Capture the cell that displays the provided text and extract its [X, Y] central coordinate. 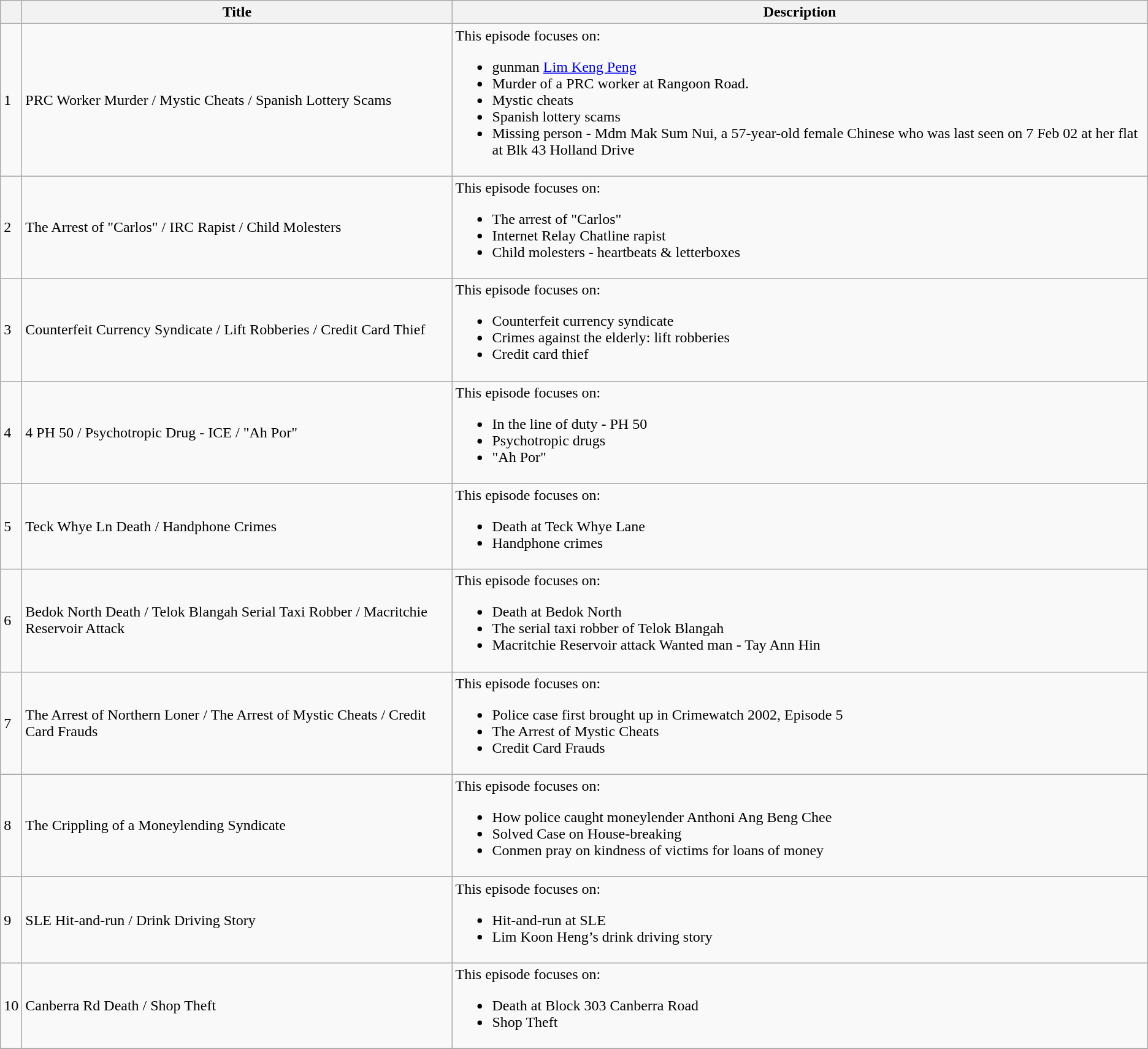
2 [11, 227]
This episode focuses on:Counterfeit currency syndicateCrimes against the elderly: lift robberiesCredit card thief [800, 330]
This episode focuses on:Police case first brought up in Crimewatch 2002, Episode 5The Arrest of Mystic CheatsCredit Card Frauds [800, 723]
This episode focuses on:Death at Block 303 Canberra RoadShop Theft [800, 1005]
9 [11, 920]
This episode focuses on:In the line of duty - PH 50Psychotropic drugs"Ah Por" [800, 432]
Teck Whye Ln Death / Handphone Crimes [237, 526]
This episode focuses on:Death at Teck Whye LaneHandphone crimes [800, 526]
This episode focuses on:Hit-and-run at SLELim Koon Heng’s drink driving story [800, 920]
Description [800, 12]
3 [11, 330]
1 [11, 100]
8 [11, 826]
4 [11, 432]
PRC Worker Murder / Mystic Cheats / Spanish Lottery Scams [237, 100]
Canberra Rd Death / Shop Theft [237, 1005]
6 [11, 621]
This episode focuses on:Death at Bedok NorthThe serial taxi robber of Telok BlangahMacritchie Reservoir attack Wanted man - Tay Ann Hin [800, 621]
SLE Hit-and-run / Drink Driving Story [237, 920]
The Arrest of Northern Loner / The Arrest of Mystic Cheats / Credit Card Frauds [237, 723]
10 [11, 1005]
The Crippling of a Moneylending Syndicate [237, 826]
This episode focuses on:The arrest of "Carlos"Internet Relay Chatline rapistChild molesters - heartbeats & letterboxes [800, 227]
The Arrest of "Carlos" / IRC Rapist / Child Molesters [237, 227]
7 [11, 723]
5 [11, 526]
Bedok North Death / Telok Blangah Serial Taxi Robber / Macritchie Reservoir Attack [237, 621]
Title [237, 12]
4 PH 50 / Psychotropic Drug - ICE / "Ah Por" [237, 432]
Counterfeit Currency Syndicate / Lift Robberies / Credit Card Thief [237, 330]
